For the text-containing cell, return its midpoint in (x, y) coordinate format. 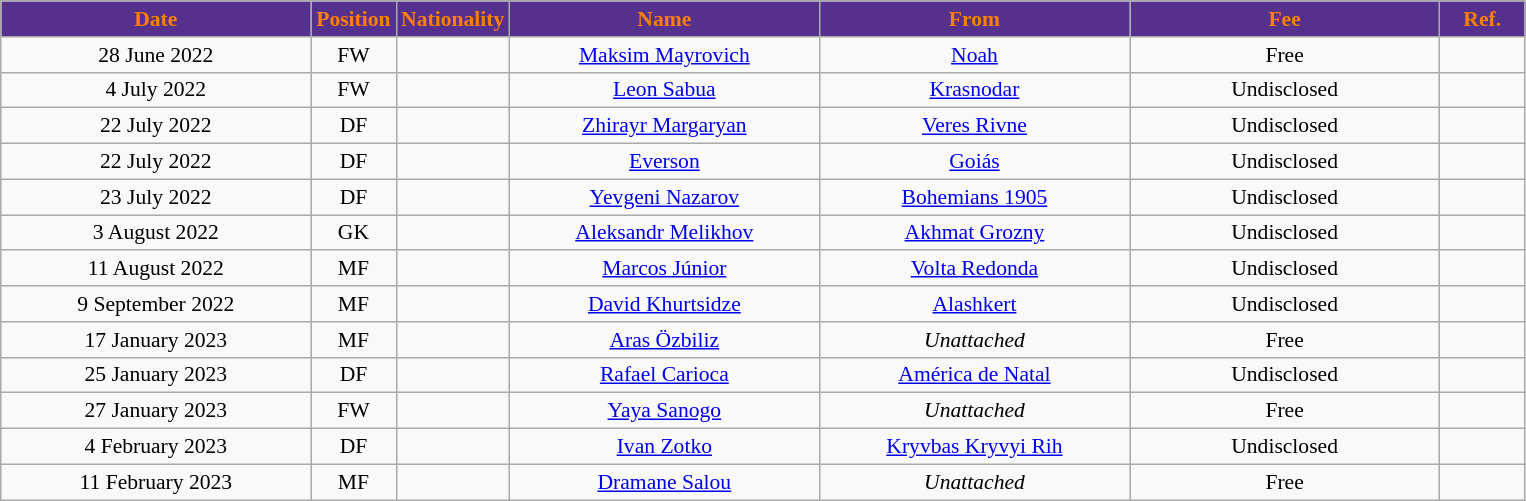
América de Natal (974, 375)
28 June 2022 (156, 55)
From (974, 19)
25 January 2023 (156, 375)
11 February 2023 (156, 482)
Yaya Sanogo (664, 411)
Name (664, 19)
Alashkert (974, 304)
Aleksandr Melikhov (664, 233)
Ref. (1482, 19)
Veres Rivne (974, 126)
17 January 2023 (156, 340)
27 January 2023 (156, 411)
11 August 2022 (156, 269)
Goiás (974, 162)
Everson (664, 162)
Krasnodar (974, 90)
David Khurtsidze (664, 304)
23 July 2022 (156, 197)
Fee (1285, 19)
Date (156, 19)
Maksim Mayrovich (664, 55)
Leon Sabua (664, 90)
Marcos Júnior (664, 269)
GK (354, 233)
Kryvbas Kryvyi Rih (974, 447)
3 August 2022 (156, 233)
Volta Redonda (974, 269)
Ivan Zotko (664, 447)
4 February 2023 (156, 447)
Bohemians 1905 (974, 197)
9 September 2022 (156, 304)
4 July 2022 (156, 90)
Position (354, 19)
Yevgeni Nazarov (664, 197)
Aras Özbiliz (664, 340)
Dramane Salou (664, 482)
Zhirayr Margaryan (664, 126)
Rafael Carioca (664, 375)
Akhmat Grozny (974, 233)
Noah (974, 55)
Nationality (452, 19)
